Identify which cell holds the provided text, then report its (x, y) central coordinate. 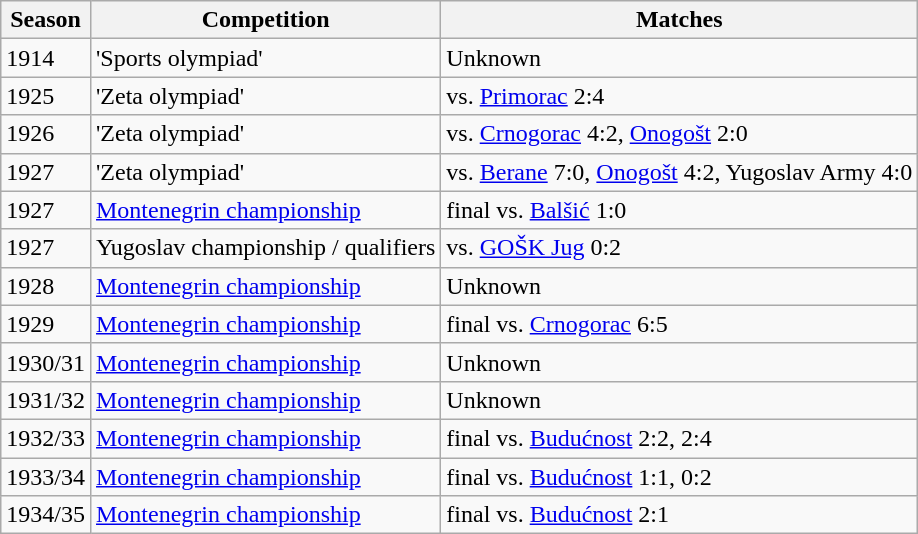
Competition (265, 20)
1934/35 (46, 515)
Matches (680, 20)
final vs. Budućnost 1:1, 0:2 (680, 477)
1926 (46, 134)
1914 (46, 58)
final vs. Crnogorac 6:5 (680, 324)
vs. Berane 7:0, Onogošt 4:2, Yugoslav Army 4:0 (680, 172)
'Sports olympiad' (265, 58)
1931/32 (46, 400)
final vs. Balšić 1:0 (680, 210)
vs. GOŠK Jug 0:2 (680, 248)
1925 (46, 96)
final vs. Budućnost 2:1 (680, 515)
final vs. Budućnost 2:2, 2:4 (680, 438)
vs. Crnogorac 4:2, Onogošt 2:0 (680, 134)
1929 (46, 324)
1928 (46, 286)
1933/34 (46, 477)
Yugoslav championship / qualifiers (265, 248)
1932/33 (46, 438)
Season (46, 20)
1930/31 (46, 362)
vs. Primorac 2:4 (680, 96)
